Return the (X, Y) coordinate for the center point of the cell that contains the specified text.  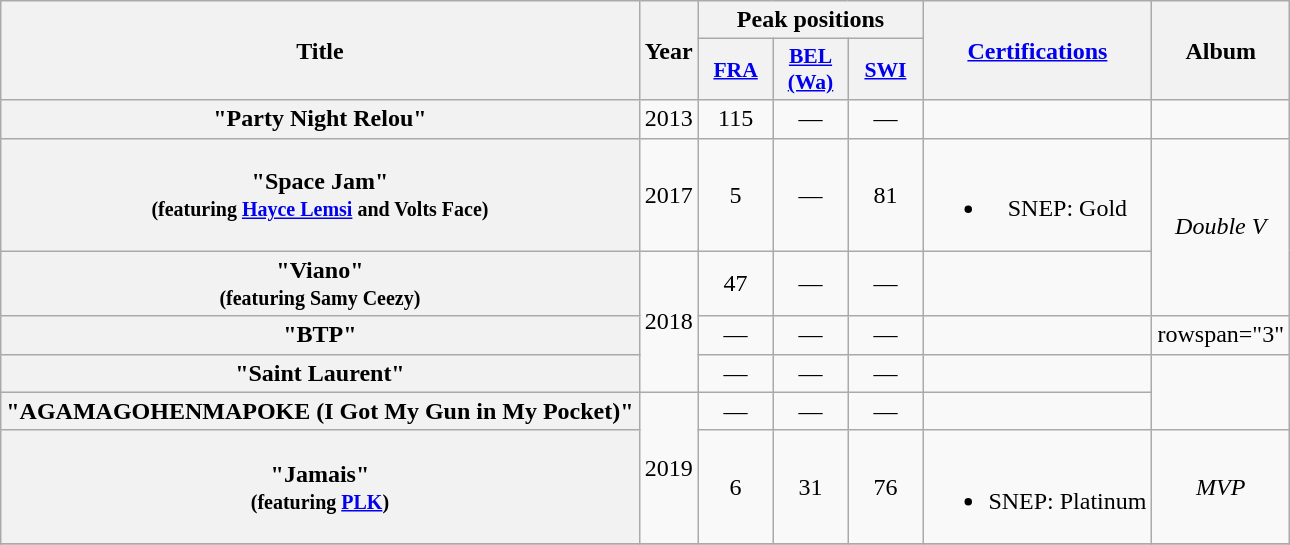
Year (668, 50)
BEL (Wa) (810, 70)
2018 (668, 322)
"Party Night Relou" (320, 119)
2013 (668, 119)
47 (736, 284)
6 (736, 486)
Peak positions (810, 20)
rowspan="3" (1221, 335)
Certifications (1038, 50)
5 (736, 194)
MVP (1221, 486)
31 (810, 486)
115 (736, 119)
81 (886, 194)
"Saint Laurent" (320, 373)
"AGAMAGOHENMAPOKE (I Got My Gun in My Pocket)" (320, 411)
"BTP" (320, 335)
2019 (668, 468)
"Jamais"(featuring PLK) (320, 486)
FRA (736, 70)
"Space Jam"(featuring Hayce Lemsi and Volts Face) (320, 194)
Album (1221, 50)
SNEP: Gold (1038, 194)
SNEP: Platinum (1038, 486)
SWI (886, 70)
"Viano"(featuring Samy Ceezy) (320, 284)
76 (886, 486)
Double V (1221, 227)
Title (320, 50)
2017 (668, 194)
